Find where the given text appears and provide that cell's center as (X, Y) coordinate. 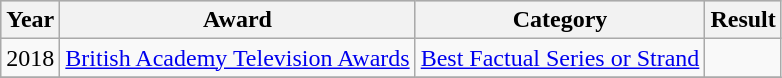
2018 (30, 58)
Category (560, 20)
Award (238, 20)
British Academy Television Awards (238, 58)
Best Factual Series or Strand (560, 58)
Year (30, 20)
Result (743, 20)
